Detect which cell encompasses the target text, then output its (x, y) center coordinate. 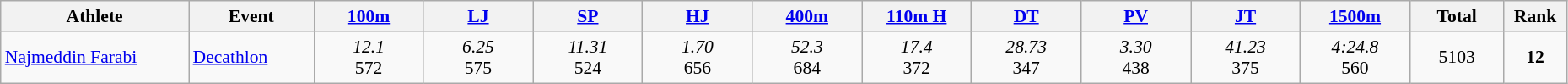
LJ (478, 16)
PV (1136, 16)
1.70656 (698, 58)
1500m (1355, 16)
HJ (698, 16)
52.3684 (807, 58)
400m (807, 16)
SP (588, 16)
11.31524 (588, 58)
Najmeddin Farabi (94, 58)
6.25575 (478, 58)
Total (1456, 16)
Athlete (94, 16)
4:24.8560 (1355, 58)
12.1572 (369, 58)
DT (1026, 16)
100m (369, 16)
JT (1246, 16)
28.73347 (1026, 58)
17.4372 (917, 58)
Decathlon (251, 58)
Event (251, 16)
41.23375 (1246, 58)
Rank (1535, 16)
5103 (1456, 58)
3.30438 (1136, 58)
110m H (917, 16)
12 (1535, 58)
